Search for the cell housing the specified text and yield its (x, y) center coordinate. 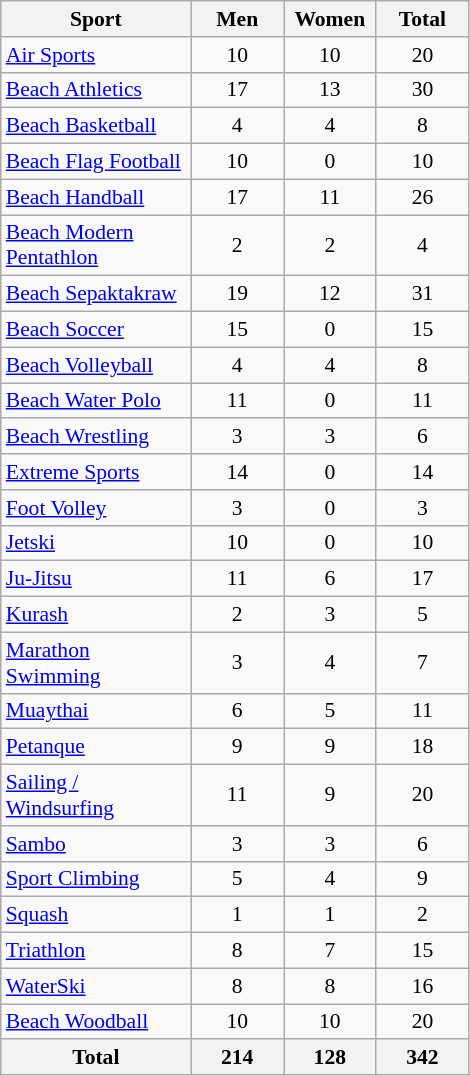
Beach Soccer (96, 330)
Foot Volley (96, 508)
26 (422, 197)
Sambo (96, 844)
Beach Sepaktakraw (96, 294)
Beach Athletics (96, 90)
WaterSki (96, 986)
Ju-Jitsu (96, 579)
Men (238, 19)
30 (422, 90)
31 (422, 294)
Beach Flag Football (96, 162)
Marathon Swimming (96, 662)
19 (238, 294)
128 (330, 1058)
Beach Wrestling (96, 437)
Beach Woodball (96, 1022)
Squash (96, 915)
Air Sports (96, 55)
12 (330, 294)
Beach Modern Pentathlon (96, 246)
Beach Water Polo (96, 401)
342 (422, 1058)
Extreme Sports (96, 472)
Sport (96, 19)
214 (238, 1058)
16 (422, 986)
Triathlon (96, 951)
18 (422, 747)
Petanque (96, 747)
Sport Climbing (96, 879)
13 (330, 90)
Women (330, 19)
Sailing / Windsurfing (96, 796)
Muaythai (96, 711)
Beach Volleyball (96, 365)
Kurash (96, 615)
Beach Basketball (96, 126)
Jetski (96, 543)
Beach Handball (96, 197)
